Provide the [X, Y] coordinate of the cell's center where the given text is located.  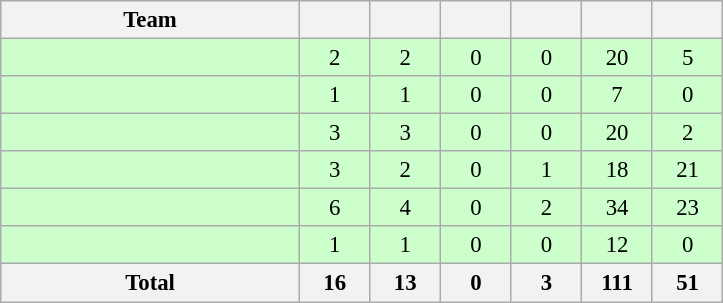
4 [406, 208]
111 [618, 283]
51 [688, 283]
21 [688, 170]
5 [688, 58]
6 [334, 208]
Total [150, 283]
7 [618, 95]
23 [688, 208]
Team [150, 20]
18 [618, 170]
12 [618, 245]
16 [334, 283]
13 [406, 283]
34 [618, 208]
